Extract the [x, y] coordinate from the center of the cell holding the provided text.  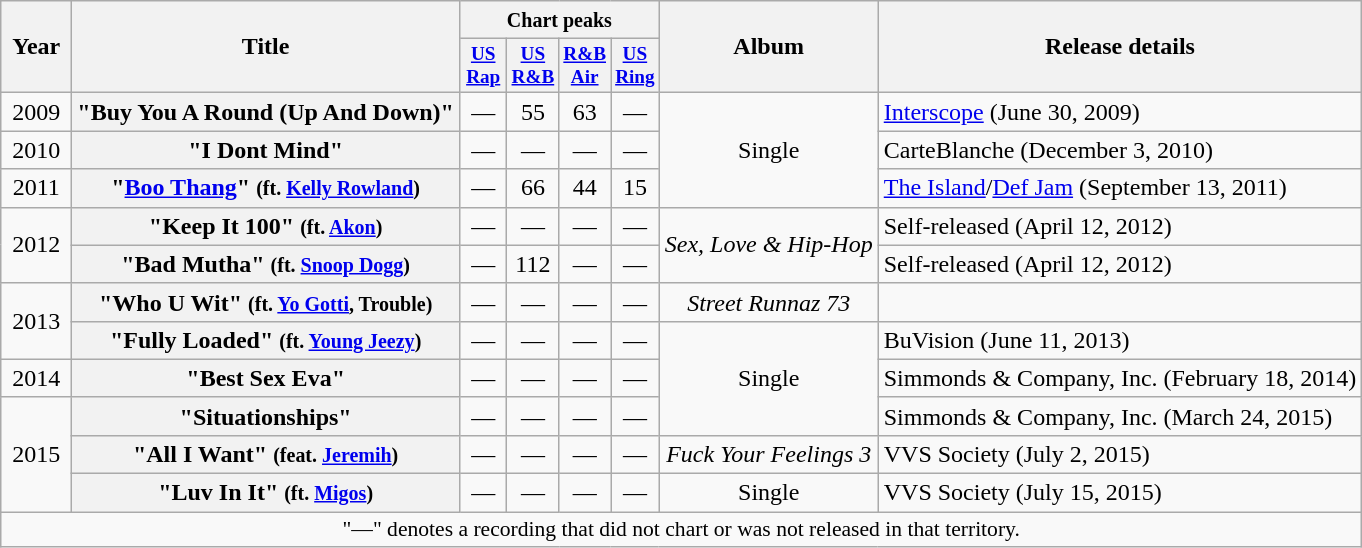
"Who U Wit" (ft. Yo Gotti, Trouble) [266, 302]
2009 [36, 112]
Fuck Your Feelings 3 [768, 455]
USR&B [533, 66]
Album [768, 47]
"Buy You A Round (Up And Down)" [266, 112]
112 [533, 264]
15 [636, 188]
USRap [483, 66]
Year [36, 47]
Simmonds & Company, Inc. (February 18, 2014) [1120, 378]
"Best Sex Eva" [266, 378]
"Boo Thang" (ft. Kelly Rowland) [266, 188]
The Island/Def Jam (September 13, 2011) [1120, 188]
2010 [36, 150]
Street Runnaz 73 [768, 302]
"Bad Mutha" (ft. Snoop Dogg) [266, 264]
44 [585, 188]
Sex, Love & Hip-Hop [768, 245]
R&BAir [585, 66]
USRing [636, 66]
"Situationships" [266, 416]
"Keep It 100" (ft. Akon) [266, 226]
CarteBlanche (December 3, 2010) [1120, 150]
BuVision (June 11, 2013) [1120, 340]
VVS Society (July 2, 2015) [1120, 455]
Simmonds & Company, Inc. (March 24, 2015) [1120, 416]
2011 [36, 188]
Release details [1120, 47]
"—" denotes a recording that did not chart or was not released in that territory. [682, 530]
2014 [36, 378]
VVS Society (July 15, 2015) [1120, 493]
Chart peaks [559, 20]
55 [533, 112]
2012 [36, 245]
Title [266, 47]
"Luv In It" (ft. Migos) [266, 493]
2015 [36, 454]
Interscope (June 30, 2009) [1120, 112]
"All I Want" (feat. Jeremih) [266, 455]
"Fully Loaded" (ft. Young Jeezy) [266, 340]
66 [533, 188]
"I Dont Mind" [266, 150]
2013 [36, 321]
63 [585, 112]
